From the cell containing the given text, extract its center point as [X, Y] coordinate. 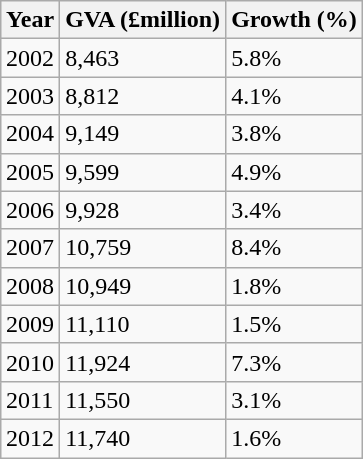
2003 [30, 96]
11,740 [143, 438]
2005 [30, 172]
2004 [30, 134]
2010 [30, 362]
9,149 [143, 134]
1.5% [294, 324]
1.6% [294, 438]
11,550 [143, 400]
8.4% [294, 248]
4.1% [294, 96]
9,928 [143, 210]
2012 [30, 438]
Growth (%) [294, 20]
2008 [30, 286]
9,599 [143, 172]
10,949 [143, 286]
Year [30, 20]
7.3% [294, 362]
8,812 [143, 96]
5.8% [294, 58]
8,463 [143, 58]
GVA (£million) [143, 20]
4.9% [294, 172]
2007 [30, 248]
11,110 [143, 324]
10,759 [143, 248]
11,924 [143, 362]
2009 [30, 324]
3.8% [294, 134]
3.4% [294, 210]
3.1% [294, 400]
2002 [30, 58]
2011 [30, 400]
1.8% [294, 286]
2006 [30, 210]
